Provide the (x, y) coordinate of the cell's center where the given text is located.  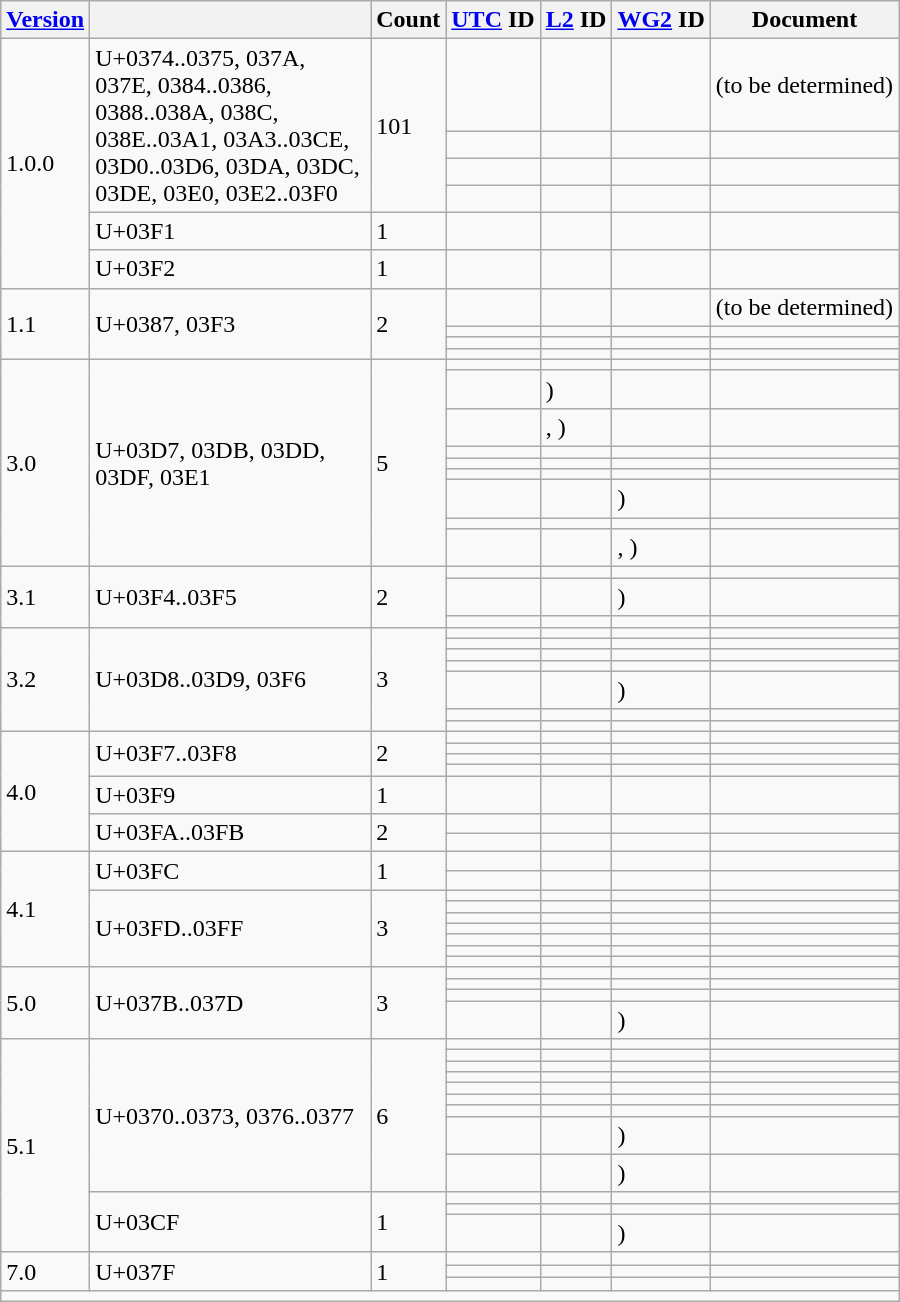
U+037B..037D (230, 1002)
3.2 (46, 679)
101 (408, 126)
5 (408, 463)
L2 ID (576, 20)
U+0374..0375, 037A, 037E, 0384..0386, 0388..038A, 038C, 038E..03A1, 03A3..03CE, 03D0..03D6, 03DA, 03DC, 03DE, 03E0, 03E2..03F0 (230, 126)
7.0 (46, 1271)
WG2 ID (661, 20)
U+03F7..03F8 (230, 753)
Count (408, 20)
U+037F (230, 1271)
1.0.0 (46, 164)
U+03F1 (230, 231)
U+03D8..03D9, 03F6 (230, 679)
U+03F9 (230, 795)
3.0 (46, 463)
U+03FC (230, 871)
4.0 (46, 791)
Version (46, 20)
1.1 (46, 324)
U+0387, 03F3 (230, 324)
5.1 (46, 1146)
U+03D7, 03DB, 03DD, 03DF, 03E1 (230, 463)
6 (408, 1116)
Document (804, 20)
3.1 (46, 597)
U+03FA..03FB (230, 833)
U+03F2 (230, 269)
U+03FD..03FF (230, 928)
U+0370..0373, 0376..0377 (230, 1116)
4.1 (46, 910)
U+03CF (230, 1222)
U+03F4..03F5 (230, 597)
UTC ID (493, 20)
5.0 (46, 1002)
